Capture the cell that displays the provided text and extract its (X, Y) central coordinate. 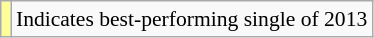
Indicates best-performing single of 2013 (192, 19)
